Capture the cell that displays the provided text and extract its (x, y) central coordinate. 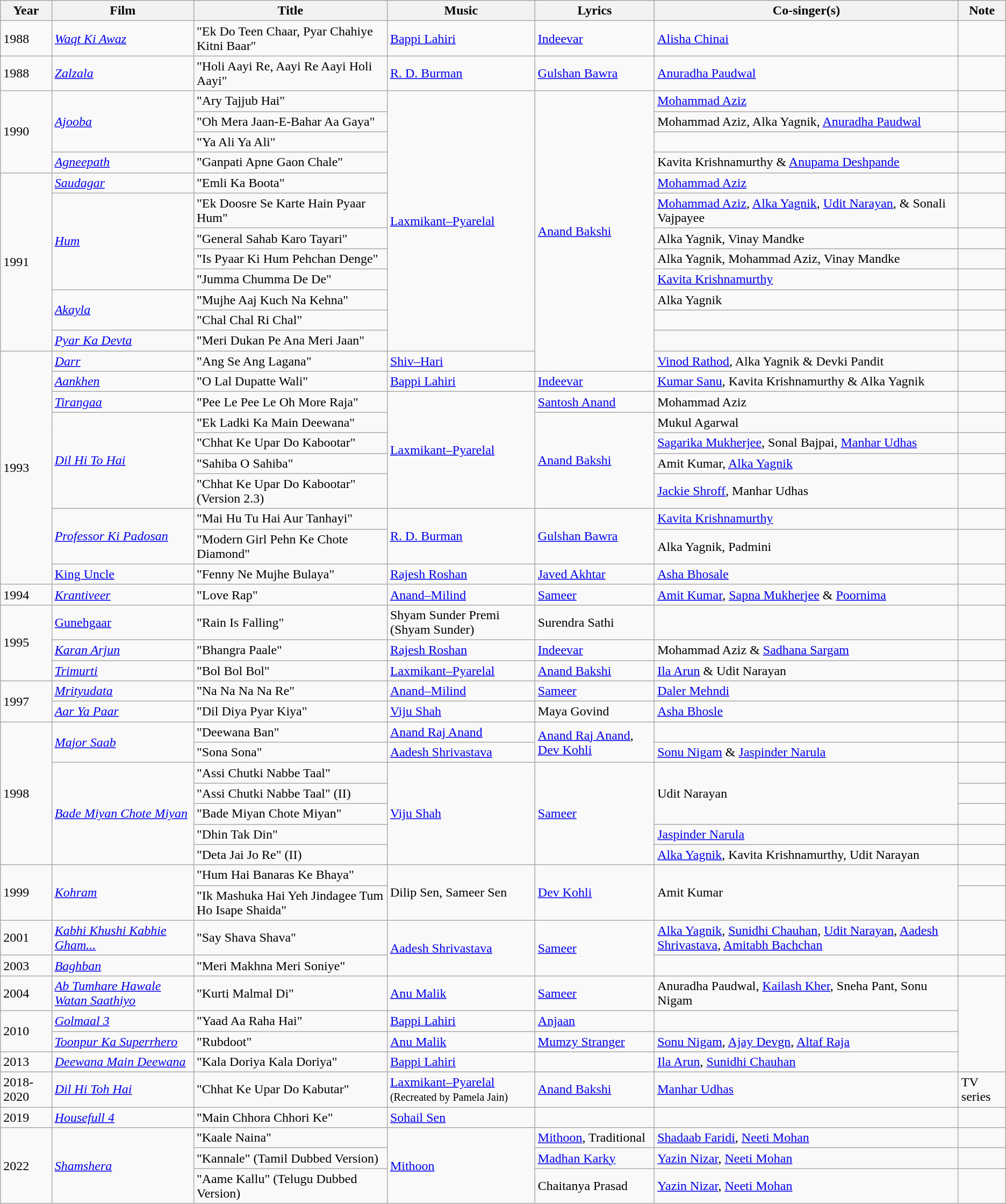
Alka Yagnik, Padmini (807, 546)
Kumar Sanu, Kavita Krishnamurthy & Alka Yagnik (807, 382)
Shiv–Hari (461, 361)
Daler Mehndi (807, 691)
2022 (26, 1165)
"Kala Doriya Kala Doriya" (290, 1062)
Baghban (123, 965)
"Modern Girl Pehn Ke Chote Diamond" (290, 546)
"Fenny Ne Mujhe Bulaya" (290, 574)
Alka Yagnik, Kavita Krishnamurthy, Udit Narayan (807, 855)
"Ya Ali Ya Ali" (290, 142)
Shyam Sunder Premi (Shyam Sunder) (461, 622)
"Hum Hai Banaras Ke Bhaya" (290, 875)
Krantiveer (123, 594)
2013 (26, 1062)
"Ik Mashuka Hai Yeh Jindagee Tum Ho Isape Shaida" (290, 903)
Vinod Rathod, Alka Yagnik & Devki Pandit (807, 361)
Jackie Shroff, Manhar Udhas (807, 491)
Kabhi Khushi Kabhie Gham... (123, 937)
Dil Hi To Hai (123, 460)
"General Sahab Karo Tayari" (290, 238)
"Kaale Naina" (290, 1138)
Laxmikant–Pyarelal(Recreated by Pamela Jain) (461, 1090)
Sagarika Mukherjee, Sonal Bajpai, Manhar Udhas (807, 443)
"Assi Chutki Nabbe Taal" (290, 773)
Ila Arun, Sunidhi Chauhan (807, 1062)
Mrityudata (123, 691)
Mumzy Stranger (594, 1041)
"Ganpati Apne Gaon Chale" (290, 162)
"Love Rap" (290, 594)
Shadaab Faridi, Neeti Mohan (807, 1138)
Lyrics (594, 11)
Sonu Nigam & Jaspinder Narula (807, 752)
Madhan Karky (594, 1158)
Bade Miyan Chote Miyan (123, 814)
Hum (123, 241)
Toonpur Ka Superrhero (123, 1041)
"Is Pyaar Ki Hum Pehchan Denge" (290, 259)
Golmaal 3 (123, 1021)
"Ang Se Ang Lagana" (290, 361)
2019 (26, 1117)
Mukul Agarwal (807, 422)
"Chhat Ke Upar Do Kabootar" (Version 2.3) (290, 491)
2010 (26, 1031)
Karan Arjun (123, 650)
Udit Narayan (807, 793)
1994 (26, 594)
Title (290, 11)
2018-2020 (26, 1090)
"Kannale" (Tamil Dubbed Version) (290, 1158)
"Ek Ladki Ka Main Deewana" (290, 422)
Zalzala (123, 73)
2003 (26, 965)
Maya Govind (594, 712)
"Oh Mera Jaan-E-Bahar Aa Gaya" (290, 121)
"Dil Diya Pyar Kiya" (290, 712)
Dilip Sen, Sameer Sen (461, 892)
Year (26, 11)
Major Saab (123, 742)
Saudagar (123, 183)
"Say Shava Shava" (290, 937)
2001 (26, 937)
"Assi Chutki Nabbe Taal" (II) (290, 793)
"Chal Chal Ri Chal" (290, 320)
Aankhen (123, 382)
"Mujhe Aaj Kuch Na Kehna" (290, 299)
1991 (26, 262)
"Aame Kallu" (Telugu Dubbed Version) (290, 1186)
1998 (26, 793)
"Bade Miyan Chote Miyan" (290, 814)
Anjaan (594, 1021)
"Bhangra Paale" (290, 650)
2004 (26, 993)
"Kurti Malmal Di" (290, 993)
Tirangaa (123, 402)
Ab Tumhare Hawale Watan Saathiyo (123, 993)
Manhar Udhas (807, 1090)
"O Lal Dupatte Wali" (290, 382)
Javed Akhtar (594, 574)
"Sona Sona" (290, 752)
"Bol Bol Bol" (290, 670)
"Deewana Ban" (290, 732)
"Deta Jai Jo Re" (II) (290, 855)
Anuradha Paudwal (807, 73)
Ajooba (123, 121)
Co-singer(s) (807, 11)
"Rubdoot" (290, 1041)
1995 (26, 643)
Alisha Chinai (807, 39)
Anand Raj Anand (461, 732)
Dil Hi Toh Hai (123, 1090)
Agneepath (123, 162)
Waqt Ki Awaz (123, 39)
Music (461, 11)
Film (123, 11)
Alka Yagnik (807, 299)
Asha Bhosale (807, 574)
"Ek Do Teen Chaar, Pyar Chahiye Kitni Baar" (290, 39)
Anuradha Paudwal, Kailash Kher, Sneha Pant, Sonu Nigam (807, 993)
Mohammad Aziz & Sadhana Sargam (807, 650)
Mohammad Aziz, Alka Yagnik, Udit Narayan, & Sonali Vajpayee (807, 211)
"Ek Doosre Se Karte Hain Pyaar Hum" (290, 211)
Alka Yagnik, Sunidhi Chauhan, Udit Narayan, Aadesh Shrivastava, Amitabh Bachchan (807, 937)
Kohram (123, 892)
Kavita Krishnamurthy & Anupama Deshpande (807, 162)
Santosh Anand (594, 402)
Mithoon, Traditional (594, 1138)
"Pee Le Pee Le Oh More Raja" (290, 402)
1997 (26, 701)
Jaspinder Narula (807, 834)
"Na Na Na Na Re" (290, 691)
Amit Kumar, Alka Yagnik (807, 463)
Housefull 4 (123, 1117)
"Dhin Tak Din" (290, 834)
Sonu Nigam, Ajay Devgn, Altaf Raja (807, 1041)
Anand Raj Anand, Dev Kohli (594, 742)
"Mai Hu Tu Hai Aur Tanhayi" (290, 519)
King Uncle (123, 574)
Deewana Main Deewana (123, 1062)
Gunehgaar (123, 622)
"Meri Dukan Pe Ana Meri Jaan" (290, 341)
"Chhat Ke Upar Do Kabootar" (290, 443)
TV series (982, 1090)
Shamshera (123, 1165)
Dev Kohli (594, 892)
"Jumma Chumma De De" (290, 279)
"Rain Is Falling" (290, 622)
"Main Chhora Chhori Ke" (290, 1117)
Ila Arun & Udit Narayan (807, 670)
Aar Ya Paar (123, 712)
Sohail Sen (461, 1117)
"Yaad Aa Raha Hai" (290, 1021)
1993 (26, 468)
Akayla (123, 310)
1999 (26, 892)
Amit Kumar, Sapna Mukherjee & Poornima (807, 594)
Chaitanya Prasad (594, 1186)
Alka Yagnik, Vinay Mandke (807, 238)
Trimurti (123, 670)
1990 (26, 132)
Mithoon (461, 1165)
Amit Kumar (807, 892)
"Emli Ka Boota" (290, 183)
Pyar Ka Devta (123, 341)
Surendra Sathi (594, 622)
"Ary Tajjub Hai" (290, 101)
Darr (123, 361)
Note (982, 11)
"Sahiba O Sahiba" (290, 463)
"Chhat Ke Upar Do Kabutar" (290, 1090)
"Holi Aayi Re, Aayi Re Aayi Holi Aayi" (290, 73)
Asha Bhosle (807, 712)
Alka Yagnik, Mohammad Aziz, Vinay Mandke (807, 259)
Professor Ki Padosan (123, 536)
"Meri Makhna Meri Soniye" (290, 965)
Mohammad Aziz, Alka Yagnik, Anuradha Paudwal (807, 121)
